For the text-containing cell, return its midpoint in [X, Y] coordinate format. 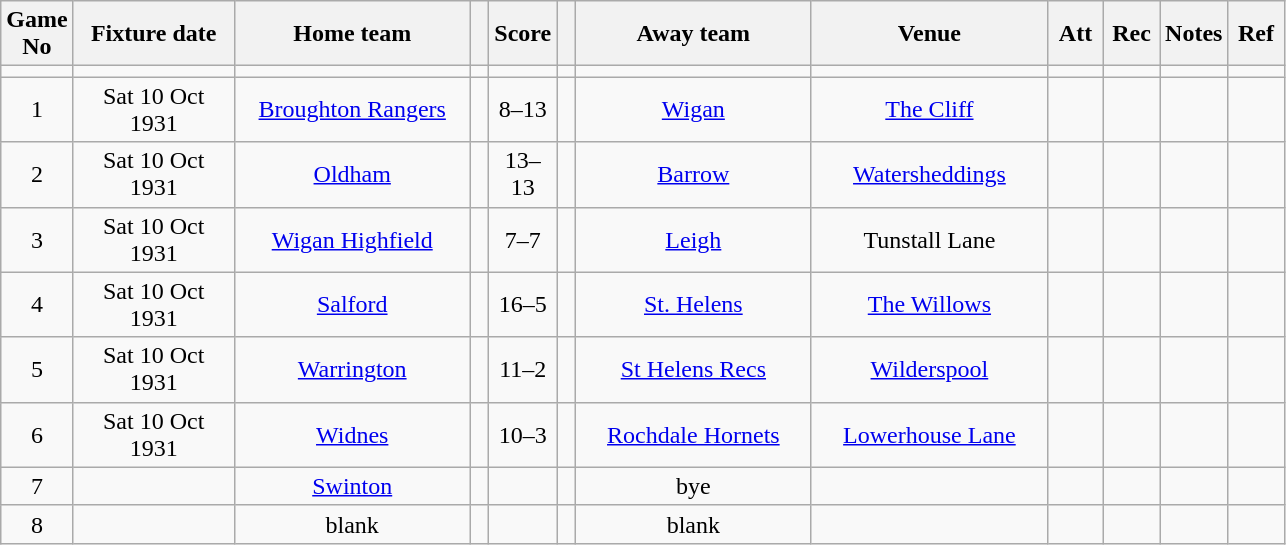
Game No [37, 34]
Wilderspool [929, 370]
7–7 [523, 240]
7 [37, 486]
Wigan [693, 110]
5 [37, 370]
Fixture date [154, 34]
Leigh [693, 240]
Broughton Rangers [352, 110]
Lowerhouse Lane [929, 434]
6 [37, 434]
Notes [1194, 34]
Salford [352, 304]
Warrington [352, 370]
Home team [352, 34]
3 [37, 240]
St Helens Recs [693, 370]
13–13 [523, 174]
Att [1075, 34]
4 [37, 304]
St. Helens [693, 304]
Oldham [352, 174]
Wigan Highfield [352, 240]
Widnes [352, 434]
bye [693, 486]
11–2 [523, 370]
8 [37, 524]
Venue [929, 34]
10–3 [523, 434]
Score [523, 34]
The Cliff [929, 110]
16–5 [523, 304]
Rochdale Hornets [693, 434]
8–13 [523, 110]
Rec [1132, 34]
Ref [1256, 34]
Watersheddings [929, 174]
The Willows [929, 304]
Barrow [693, 174]
1 [37, 110]
Away team [693, 34]
Swinton [352, 486]
2 [37, 174]
Tunstall Lane [929, 240]
